Locate the cell with the specified text and output its [x, y] center coordinate. 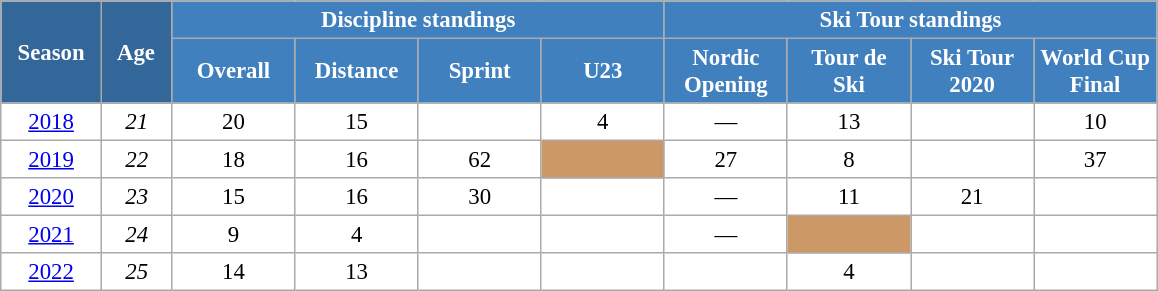
11 [848, 197]
Age [136, 52]
24 [136, 235]
World CupFinal [1096, 72]
U23 [602, 72]
37 [1096, 160]
30 [480, 197]
Overall [234, 72]
62 [480, 160]
23 [136, 197]
22 [136, 160]
8 [848, 160]
Season [52, 52]
Distance [356, 72]
13 [848, 122]
27 [726, 160]
20 [234, 122]
NordicOpening [726, 72]
Sprint [480, 72]
18 [234, 160]
2021 [52, 235]
Tour deSki [848, 72]
2020 [52, 197]
2018 [52, 122]
Ski Tour standings [910, 20]
2019 [52, 160]
Discipline standings [418, 20]
9 [234, 235]
Ski Tour2020 [972, 72]
10 [1096, 122]
